Search for the cell housing the specified text and yield its (X, Y) center coordinate. 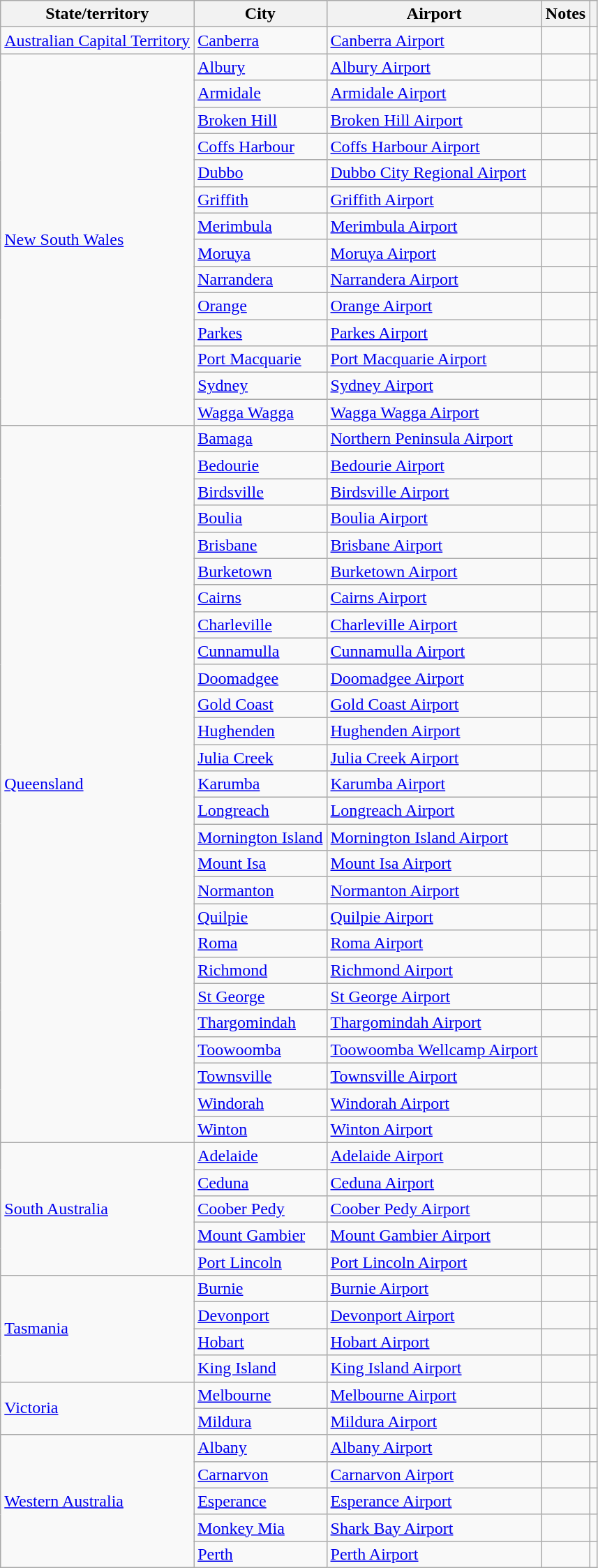
Esperance Airport (434, 1501)
Birdsville Airport (434, 492)
City (260, 14)
Parkes (260, 333)
Doomadgee Airport (434, 678)
Hobart Airport (434, 1342)
Devonport (260, 1315)
Coober Pedy Airport (434, 1209)
Sydney Airport (434, 386)
Merimbula Airport (434, 226)
Julia Creek (260, 757)
King Island Airport (434, 1368)
Winton (260, 1129)
Mornington Island (260, 837)
Dubbo City Regional Airport (434, 173)
Mount Gambier Airport (434, 1236)
Canberra Airport (434, 40)
Port Macquarie (260, 359)
Townsville (260, 1076)
Quilpie Airport (434, 917)
Notes (565, 14)
Karumba Airport (434, 784)
Broken Hill (260, 120)
Julia Creek Airport (434, 757)
Albury Airport (434, 67)
Broken Hill Airport (434, 120)
Moruya Airport (434, 253)
Armidale (260, 94)
Melbourne Airport (434, 1395)
Mornington Island Airport (434, 837)
Roma (260, 943)
Hughenden (260, 731)
Boulia (260, 518)
Bamaga (260, 439)
Australian Capital Territory (98, 40)
Albury (260, 67)
Hobart (260, 1342)
Parkes Airport (434, 333)
Thargomindah (260, 1023)
Orange Airport (434, 306)
Coffs Harbour (260, 147)
Merimbula (260, 226)
Adelaide (260, 1156)
Wagga Wagga Airport (434, 412)
Toowoomba Wellcamp Airport (434, 1050)
Richmond Airport (434, 970)
Winton Airport (434, 1129)
Hughenden Airport (434, 731)
Queensland (98, 784)
Narrandera Airport (434, 279)
Gold Coast (260, 704)
Dubbo (260, 173)
Mount Isa Airport (434, 864)
Burnie (260, 1289)
St George Airport (434, 996)
Wagga Wagga (260, 412)
Cairns (260, 598)
St George (260, 996)
Birdsville (260, 492)
Carnarvon (260, 1474)
Quilpie (260, 917)
Canberra (260, 40)
Windorah (260, 1103)
Mount Gambier (260, 1236)
Doomadgee (260, 678)
Sydney (260, 386)
Burketown (260, 572)
Coffs Harbour Airport (434, 147)
Richmond (260, 970)
New South Wales (98, 240)
Port Lincoln Airport (434, 1262)
Normanton Airport (434, 890)
Mildura Airport (434, 1421)
Thargomindah Airport (434, 1023)
Charleville Airport (434, 625)
Brisbane Airport (434, 545)
Carnarvon Airport (434, 1474)
King Island (260, 1368)
Burketown Airport (434, 572)
Esperance (260, 1501)
Ceduna (260, 1183)
Narrandera (260, 279)
Melbourne (260, 1395)
Orange (260, 306)
South Australia (98, 1209)
Windorah Airport (434, 1103)
Western Australia (98, 1501)
Albany (260, 1448)
Devonport Airport (434, 1315)
Moruya (260, 253)
Burnie Airport (434, 1289)
Port Lincoln (260, 1262)
Gold Coast Airport (434, 704)
Cunnamulla Airport (434, 651)
Bedourie Airport (434, 465)
Brisbane (260, 545)
Ceduna Airport (434, 1183)
Longreach Airport (434, 811)
Cairns Airport (434, 598)
Armidale Airport (434, 94)
Airport (434, 14)
Longreach (260, 811)
Bedourie (260, 465)
State/territory (98, 14)
Griffith (260, 200)
Port Macquarie Airport (434, 359)
Townsville Airport (434, 1076)
Shark Bay Airport (434, 1528)
Griffith Airport (434, 200)
Victoria (98, 1408)
Cunnamulla (260, 651)
Toowoomba (260, 1050)
Albany Airport (434, 1448)
Monkey Mia (260, 1528)
Adelaide Airport (434, 1156)
Normanton (260, 890)
Charleville (260, 625)
Mildura (260, 1421)
Perth (260, 1554)
Karumba (260, 784)
Roma Airport (434, 943)
Perth Airport (434, 1554)
Tasmania (98, 1329)
Coober Pedy (260, 1209)
Mount Isa (260, 864)
Northern Peninsula Airport (434, 439)
Boulia Airport (434, 518)
